Extract the [x, y] coordinate from the center of the cell holding the provided text.  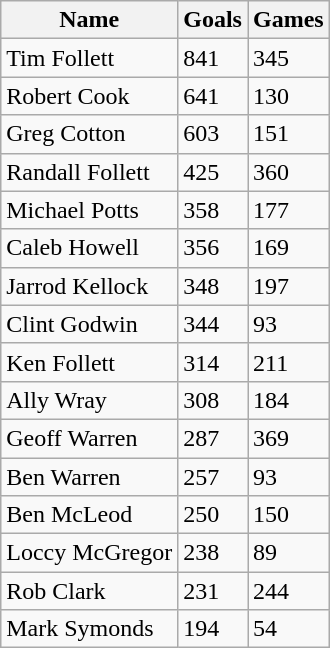
238 [213, 553]
Ben McLeod [90, 515]
197 [289, 286]
Rob Clark [90, 591]
89 [289, 553]
Mark Symonds [90, 629]
Ken Follett [90, 362]
244 [289, 591]
54 [289, 629]
Name [90, 20]
603 [213, 134]
231 [213, 591]
257 [213, 477]
Robert Cook [90, 96]
130 [289, 96]
Ben Warren [90, 477]
Randall Follett [90, 172]
308 [213, 400]
841 [213, 58]
641 [213, 96]
345 [289, 58]
Caleb Howell [90, 248]
Michael Potts [90, 210]
358 [213, 210]
211 [289, 362]
425 [213, 172]
348 [213, 286]
Ally Wray [90, 400]
369 [289, 438]
177 [289, 210]
Games [289, 20]
287 [213, 438]
194 [213, 629]
360 [289, 172]
Jarrod Kellock [90, 286]
250 [213, 515]
Goals [213, 20]
150 [289, 515]
356 [213, 248]
184 [289, 400]
169 [289, 248]
344 [213, 324]
Loccy McGregor [90, 553]
Greg Cotton [90, 134]
Clint Godwin [90, 324]
314 [213, 362]
Geoff Warren [90, 438]
151 [289, 134]
Tim Follett [90, 58]
